For the text-containing cell, return its midpoint in (x, y) coordinate format. 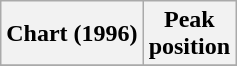
Chart (1996) (72, 34)
Peakposition (189, 34)
